Scan for the cell matching the given text and deliver its (x, y) coordinate at center. 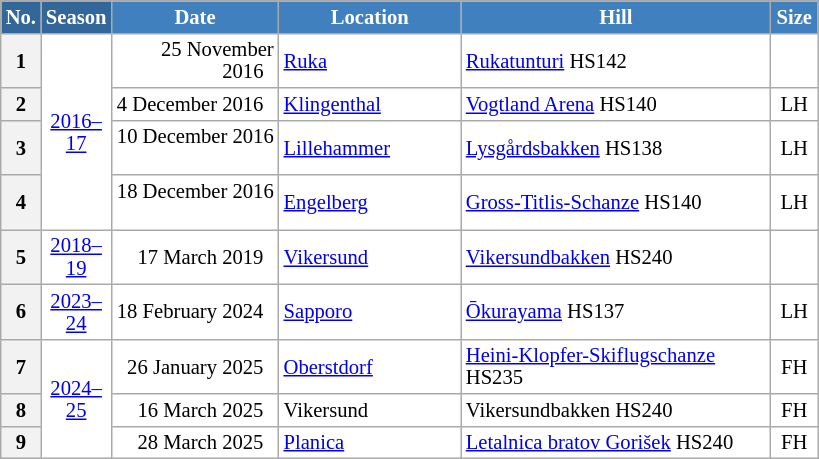
Season (76, 16)
Lillehammer (370, 148)
Gross-Titlis-Schanze HS140 (616, 202)
17 March 2019 (194, 256)
4 (21, 202)
No. (21, 16)
9 (21, 442)
Hill (616, 16)
28 March 2025 (194, 442)
Location (370, 16)
4 December 2016 (194, 104)
Oberstdorf (370, 366)
3 (21, 148)
2018–19 (76, 256)
2023–24 (76, 312)
Size (794, 16)
5 (21, 256)
18 December 2016 (194, 202)
Letalnica bratov Gorišek HS240 (616, 442)
Vogtland Arena HS140 (616, 104)
Ruka (370, 60)
Rukatunturi HS142 (616, 60)
Sapporo (370, 312)
1 (21, 60)
Engelberg (370, 202)
26 January 2025 (194, 366)
16 March 2025 (194, 410)
2016–17 (76, 131)
8 (21, 410)
Heini-Klopfer-Skiflugschanze HS235 (616, 366)
25 November 2016 (194, 60)
6 (21, 312)
2024–25 (76, 398)
Klingenthal (370, 104)
Ōkurayama HS137 (616, 312)
7 (21, 366)
18 February 2024 (194, 312)
Lysgårdsbakken HS138 (616, 148)
Date (194, 16)
2 (21, 104)
Planica (370, 442)
10 December 2016 (194, 148)
